Scan for the cell matching the given text and deliver its (X, Y) coordinate at center. 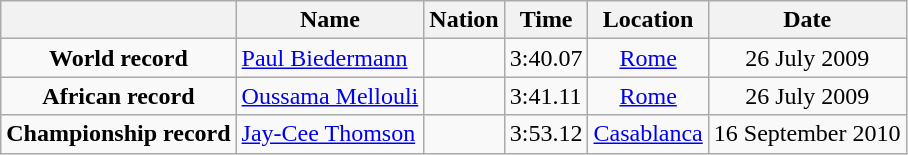
Championship record (118, 134)
Date (807, 20)
3:41.11 (546, 96)
Location (648, 20)
Nation (464, 20)
3:40.07 (546, 58)
16 September 2010 (807, 134)
Paul Biedermann (330, 58)
Casablanca (648, 134)
Oussama Mellouli (330, 96)
Name (330, 20)
World record (118, 58)
Jay-Cee Thomson (330, 134)
African record (118, 96)
Time (546, 20)
3:53.12 (546, 134)
